Return the (x, y) coordinate for the center point of the cell that contains the specified text.  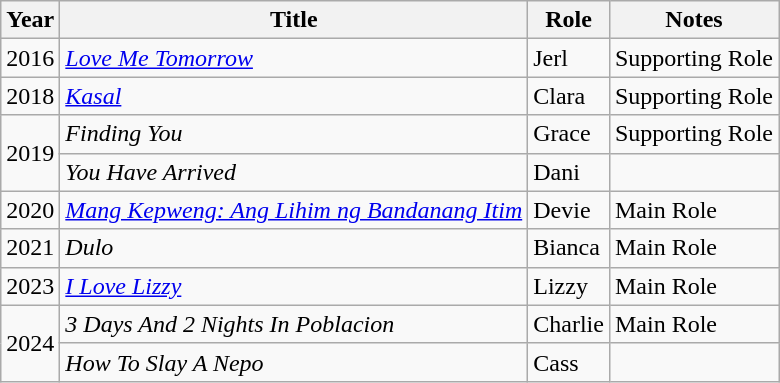
Title (294, 20)
Love Me Tomorrow (294, 58)
2020 (30, 210)
Bianca (569, 248)
3 Days And 2 Nights In Poblacion (294, 324)
Dulo (294, 248)
2021 (30, 248)
Charlie (569, 324)
Grace (569, 134)
2016 (30, 58)
You Have Arrived (294, 172)
2018 (30, 96)
2023 (30, 286)
2024 (30, 343)
Role (569, 20)
Jerl (569, 58)
Mang Kepweng: Ang Lihim ng Bandanang Itim (294, 210)
Finding You (294, 134)
Dani (569, 172)
Clara (569, 96)
How To Slay A Nepo (294, 362)
Notes (694, 20)
Cass (569, 362)
I Love Lizzy (294, 286)
2019 (30, 153)
Year (30, 20)
Devie (569, 210)
Lizzy (569, 286)
Kasal (294, 96)
